Identify which cell holds the provided text, then report its (X, Y) central coordinate. 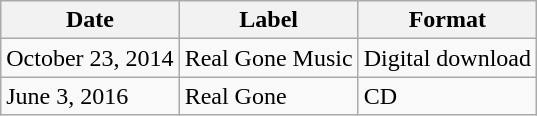
Digital download (447, 58)
Format (447, 20)
Date (90, 20)
June 3, 2016 (90, 96)
CD (447, 96)
Real Gone Music (268, 58)
Label (268, 20)
October 23, 2014 (90, 58)
Real Gone (268, 96)
